Detect which cell encompasses the target text, then output its (X, Y) center coordinate. 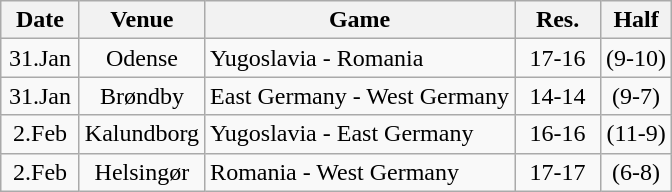
(6-8) (636, 172)
Game (360, 20)
Brøndby (142, 96)
East Germany - West Germany (360, 96)
Helsingør (142, 172)
(9-10) (636, 58)
Date (40, 20)
Yugoslavia - Romania (360, 58)
16-16 (558, 134)
Venue (142, 20)
17-17 (558, 172)
Yugoslavia - East Germany (360, 134)
Res. (558, 20)
(11-9) (636, 134)
Odense (142, 58)
Half (636, 20)
Kalundborg (142, 134)
17-16 (558, 58)
Romania - West Germany (360, 172)
14-14 (558, 96)
(9-7) (636, 96)
